Detect which cell encompasses the target text, then output its [x, y] center coordinate. 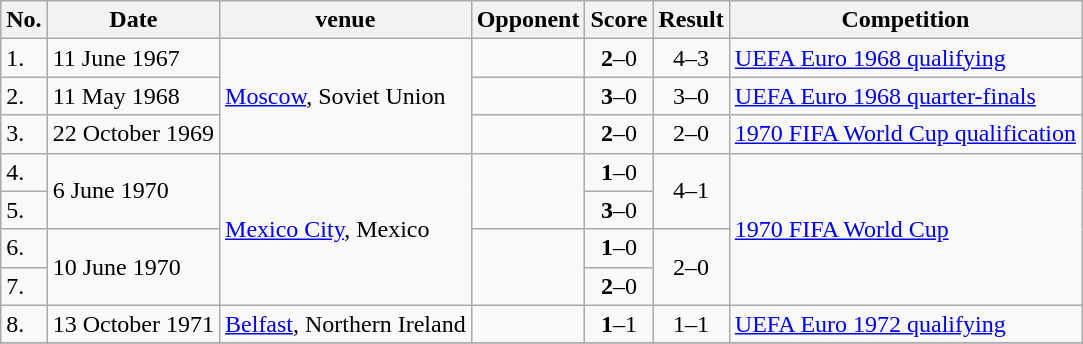
6. [24, 248]
6 June 1970 [133, 191]
5. [24, 210]
Date [133, 20]
8. [24, 324]
4–1 [691, 191]
Mexico City, Mexico [346, 229]
Competition [905, 20]
UEFA Euro 1972 qualifying [905, 324]
No. [24, 20]
UEFA Euro 1968 quarter-finals [905, 96]
3. [24, 134]
22 October 1969 [133, 134]
11 May 1968 [133, 96]
4–3 [691, 58]
1. [24, 58]
Opponent [528, 20]
Score [619, 20]
Belfast, Northern Ireland [346, 324]
11 June 1967 [133, 58]
4. [24, 172]
Moscow, Soviet Union [346, 96]
13 October 1971 [133, 324]
10 June 1970 [133, 267]
2. [24, 96]
Result [691, 20]
7. [24, 286]
1970 FIFA World Cup [905, 229]
UEFA Euro 1968 qualifying [905, 58]
1970 FIFA World Cup qualification [905, 134]
venue [346, 20]
